Capture the cell that displays the provided text and extract its [X, Y] central coordinate. 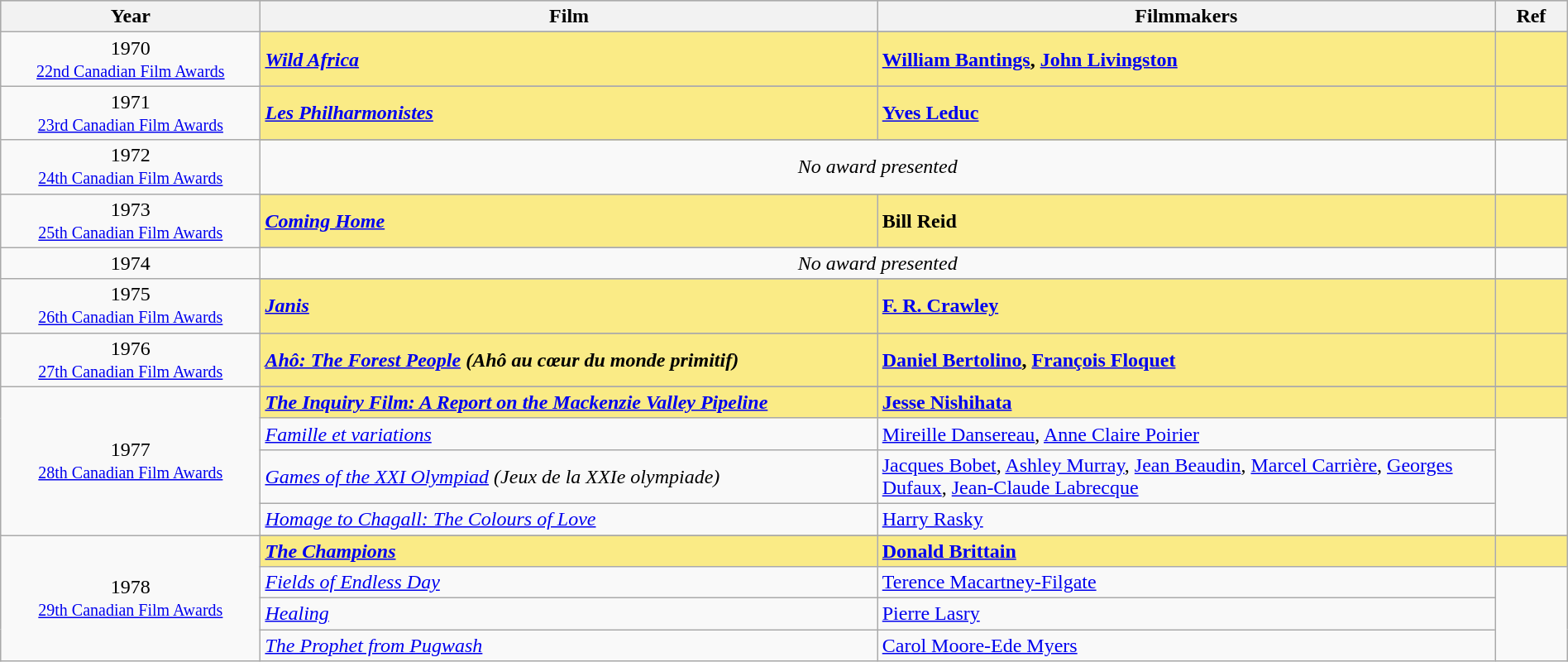
Film [569, 17]
197627th Canadian Film Awards [131, 359]
197829th Canadian Film Awards [131, 597]
Les Philharmonistes [569, 113]
Ref [1532, 17]
William Bantings, John Livingston [1186, 60]
Bill Reid [1186, 220]
197526th Canadian Film Awards [131, 306]
Jacques Bobet, Ashley Murray, Jean Beaudin, Marcel Carrière, Georges Dufaux, Jean-Claude Labrecque [1186, 477]
Filmmakers [1186, 17]
Harry Rasky [1186, 519]
The Champions [569, 550]
Donald Brittain [1186, 550]
197022nd Canadian Film Awards [131, 60]
Pierre Lasry [1186, 614]
197325th Canadian Film Awards [131, 220]
1974 [131, 263]
Yves Leduc [1186, 113]
Mireille Dansereau, Anne Claire Poirier [1186, 434]
Coming Home [569, 220]
Ahô: The Forest People (Ahô au cœur du monde primitif) [569, 359]
Carol Moore-Ede Myers [1186, 645]
197728th Canadian Film Awards [131, 460]
Games of the XXI Olympiad (Jeux de la XXIe olympiade) [569, 477]
The Prophet from Pugwash [569, 645]
Janis [569, 306]
The Inquiry Film: A Report on the Mackenzie Valley Pipeline [569, 402]
Year [131, 17]
197123rd Canadian Film Awards [131, 113]
Terence Macartney-Filgate [1186, 583]
Fields of Endless Day [569, 583]
Healing [569, 614]
197224th Canadian Film Awards [131, 167]
Famille et variations [569, 434]
F. R. Crawley [1186, 306]
Homage to Chagall: The Colours of Love [569, 519]
Daniel Bertolino, François Floquet [1186, 359]
Wild Africa [569, 60]
Jesse Nishihata [1186, 402]
